Output the [x, y] coordinate of the center of the cell containing the given text.  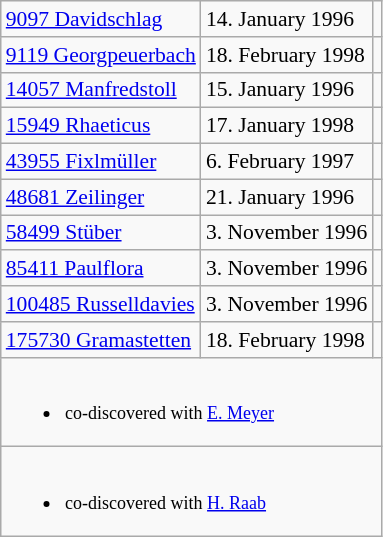
co-discovered with E. Meyer [192, 402]
14. January 1996 [286, 19]
17. January 1998 [286, 126]
co-discovered with H. Raab [192, 492]
175730 Gramastetten [101, 340]
43955 Fixlmüller [101, 162]
100485 Russelldavies [101, 304]
6. February 1997 [286, 162]
48681 Zeilinger [101, 197]
9119 Georgpeuerbach [101, 55]
58499 Stüber [101, 233]
21. January 1996 [286, 197]
14057 Manfredstoll [101, 90]
15. January 1996 [286, 90]
85411 Paulflora [101, 269]
15949 Rhaeticus [101, 126]
9097 Davidschlag [101, 19]
